Search for the cell housing the specified text and yield its (x, y) center coordinate. 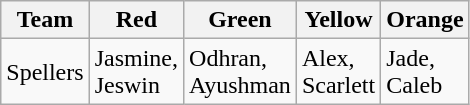
Green (240, 20)
Spellers (45, 72)
Jade,Caleb (425, 72)
Team (45, 20)
Jasmine,Jeswin (136, 72)
Odhran,Ayushman (240, 72)
Red (136, 20)
Alex,Scarlett (338, 72)
Yellow (338, 20)
Orange (425, 20)
